Identify which cell holds the provided text, then report its (x, y) central coordinate. 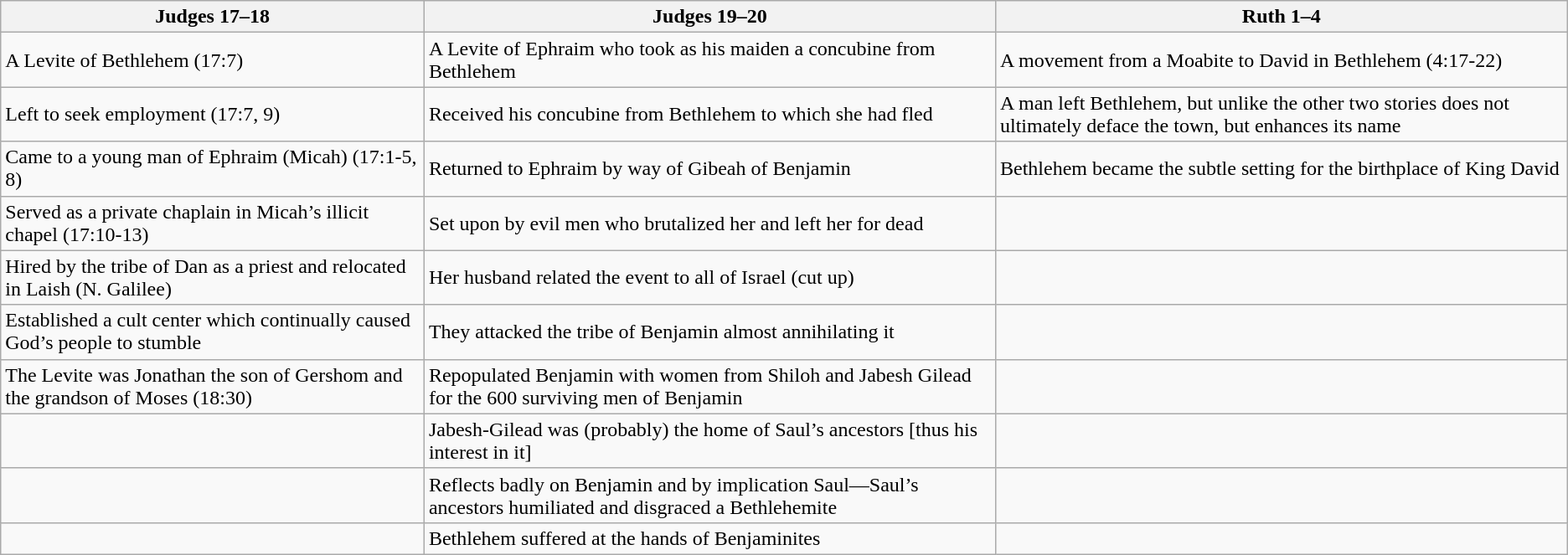
A movement from a Moabite to David in Bethlehem (4:17-22) (1282, 60)
The Levite was Jonathan the son of Gershom and the grandson of Moses (18:30) (213, 387)
A Levite of Bethlehem (17:7) (213, 60)
Came to a young man of Ephraim (Micah) (17:1-5, 8) (213, 169)
Judges 19–20 (709, 17)
Bethlehem suffered at the hands of Benjaminites (709, 538)
Jabesh-Gilead was (probably) the home of Saul’s ancestors [thus his interest in it] (709, 440)
Her husband related the event to all of Israel (cut up) (709, 278)
Left to seek employment (17:7, 9) (213, 114)
Established a cult center which continually caused God’s people to stumble (213, 331)
Served as a private chaplain in Micah’s illicit chapel (17:10-13) (213, 223)
Received his concubine from Bethlehem to which she had fled (709, 114)
A Levite of Ephraim who took as his maiden a concubine from Bethlehem (709, 60)
Set upon by evil men who brutalized her and left her for dead (709, 223)
They attacked the tribe of Benjamin almost annihilating it (709, 331)
Judges 17–18 (213, 17)
Hired by the tribe of Dan as a priest and relocated in Laish (N. Galilee) (213, 278)
Bethlehem became the subtle setting for the birthplace of King David (1282, 169)
Returned to Ephraim by way of Gibeah of Benjamin (709, 169)
Reflects badly on Benjamin and by implication Saul—Saul’s ancestors humiliated and disgraced a Bethlehemite (709, 496)
A man left Bethlehem, but unlike the other two stories does not ultimately deface the town, but enhances its name (1282, 114)
Repopulated Benjamin with women from Shiloh and Jabesh Gilead for the 600 surviving men of Benjamin (709, 387)
Ruth 1–4 (1282, 17)
